Return the (X, Y) coordinate for the center point of the cell that contains the specified text.  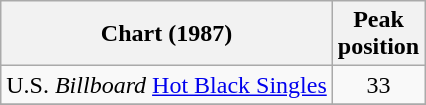
Chart (1987) (167, 34)
U.S. Billboard Hot Black Singles (167, 85)
33 (378, 85)
Peakposition (378, 34)
